Output the [x, y] coordinate of the center of the cell containing the given text.  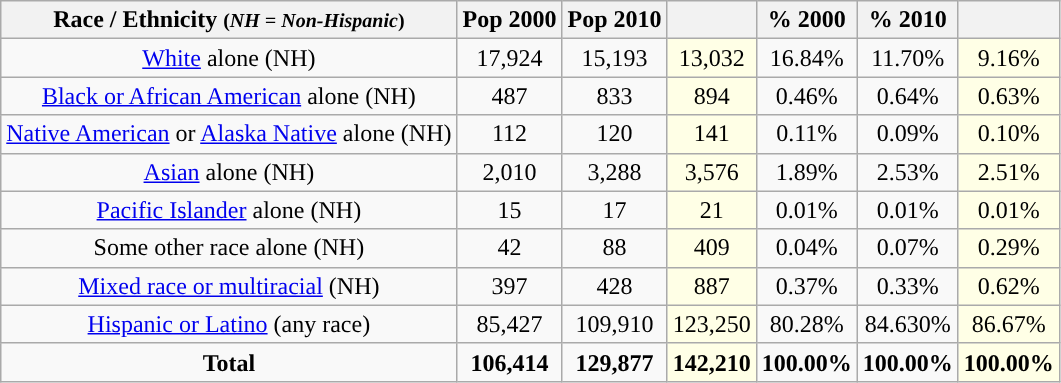
0.62% [1008, 286]
Pop 2010 [614, 20]
894 [712, 96]
Some other race alone (NH) [229, 248]
428 [614, 286]
0.07% [908, 248]
0.64% [908, 96]
3,288 [614, 172]
Asian alone (NH) [229, 172]
Mixed race or multiracial (NH) [229, 286]
2.53% [908, 172]
86.67% [1008, 324]
84.630% [908, 324]
112 [510, 134]
15 [510, 210]
141 [712, 134]
123,250 [712, 324]
17,924 [510, 58]
42 [510, 248]
0.10% [1008, 134]
0.46% [806, 96]
0.11% [806, 134]
Native American or Alaska Native alone (NH) [229, 134]
0.33% [908, 286]
Pop 2000 [510, 20]
397 [510, 286]
9.16% [1008, 58]
Black or African American alone (NH) [229, 96]
0.29% [1008, 248]
106,414 [510, 362]
80.28% [806, 324]
2,010 [510, 172]
16.84% [806, 58]
% 2010 [908, 20]
Hispanic or Latino (any race) [229, 324]
White alone (NH) [229, 58]
142,210 [712, 362]
% 2000 [806, 20]
85,427 [510, 324]
887 [712, 286]
0.37% [806, 286]
487 [510, 96]
15,193 [614, 58]
0.63% [1008, 96]
0.09% [908, 134]
Total [229, 362]
17 [614, 210]
Race / Ethnicity (NH = Non-Hispanic) [229, 20]
13,032 [712, 58]
1.89% [806, 172]
Pacific Islander alone (NH) [229, 210]
2.51% [1008, 172]
109,910 [614, 324]
21 [712, 210]
88 [614, 248]
11.70% [908, 58]
129,877 [614, 362]
0.04% [806, 248]
833 [614, 96]
120 [614, 134]
3,576 [712, 172]
409 [712, 248]
